Locate the cell with the specified text and output its (x, y) center coordinate. 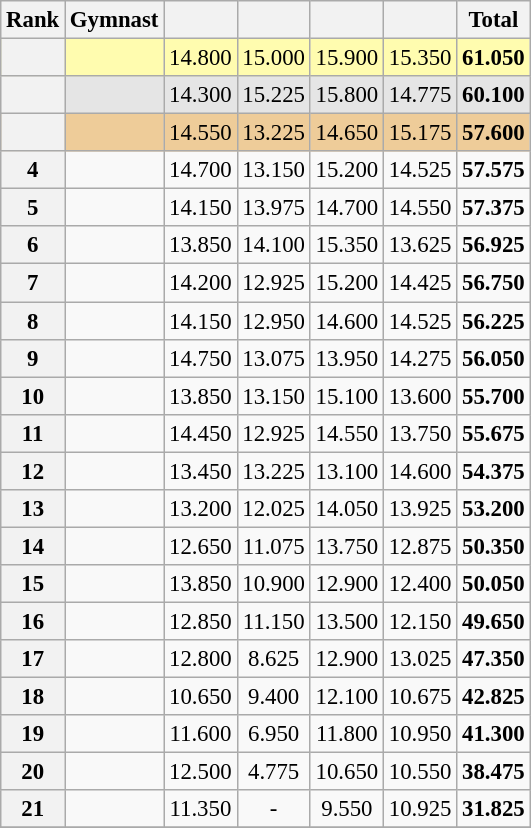
13.600 (420, 396)
Gymnast (114, 20)
14.800 (200, 58)
41.300 (494, 734)
10 (33, 396)
12.850 (200, 621)
14.050 (346, 509)
56.225 (494, 321)
55.675 (494, 433)
12.025 (274, 509)
13.025 (420, 659)
15.900 (346, 58)
13 (33, 509)
11.150 (274, 621)
49.650 (494, 621)
12.950 (274, 321)
13.450 (200, 471)
12 (33, 471)
14.775 (420, 95)
20 (33, 772)
15.800 (346, 95)
10.675 (420, 697)
19 (33, 734)
9.400 (274, 697)
15.000 (274, 58)
15 (33, 584)
4 (33, 170)
12.650 (200, 546)
10.950 (420, 734)
14.275 (420, 358)
14.750 (200, 358)
11 (33, 433)
50.050 (494, 584)
13.500 (346, 621)
11.600 (200, 734)
60.100 (494, 95)
13.625 (420, 245)
31.825 (494, 809)
14.100 (274, 245)
14 (33, 546)
56.750 (494, 283)
- (274, 809)
11.075 (274, 546)
18 (33, 697)
8 (33, 321)
6.950 (274, 734)
11.800 (346, 734)
57.375 (494, 208)
55.700 (494, 396)
Rank (33, 20)
14.200 (200, 283)
12.800 (200, 659)
12.875 (420, 546)
56.925 (494, 245)
16 (33, 621)
13.200 (200, 509)
61.050 (494, 58)
12.100 (346, 697)
12.150 (420, 621)
15.225 (274, 95)
57.575 (494, 170)
15.175 (420, 133)
13.975 (274, 208)
14.450 (200, 433)
6 (33, 245)
9 (33, 358)
13.925 (420, 509)
13.950 (346, 358)
10.925 (420, 809)
15.100 (346, 396)
7 (33, 283)
57.600 (494, 133)
13.100 (346, 471)
12.400 (420, 584)
50.350 (494, 546)
14.650 (346, 133)
13.075 (274, 358)
12.500 (200, 772)
53.200 (494, 509)
42.825 (494, 697)
10.550 (420, 772)
17 (33, 659)
10.900 (274, 584)
4.775 (274, 772)
47.350 (494, 659)
Total (494, 20)
56.050 (494, 358)
14.425 (420, 283)
21 (33, 809)
38.475 (494, 772)
11.350 (200, 809)
5 (33, 208)
8.625 (274, 659)
9.550 (346, 809)
14.300 (200, 95)
54.375 (494, 471)
